From the cell containing the given text, extract its center point as (x, y) coordinate. 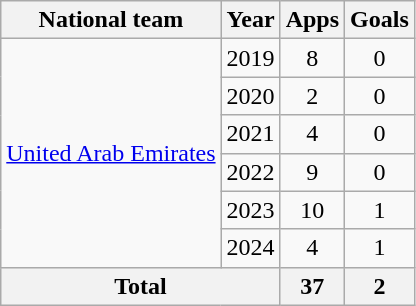
8 (312, 58)
37 (312, 286)
Apps (312, 20)
10 (312, 210)
2021 (250, 134)
2019 (250, 58)
Year (250, 20)
United Arab Emirates (111, 153)
2023 (250, 210)
9 (312, 172)
2022 (250, 172)
Goals (380, 20)
National team (111, 20)
2024 (250, 248)
2020 (250, 96)
Total (140, 286)
